Search for the cell housing the specified text and yield its (x, y) center coordinate. 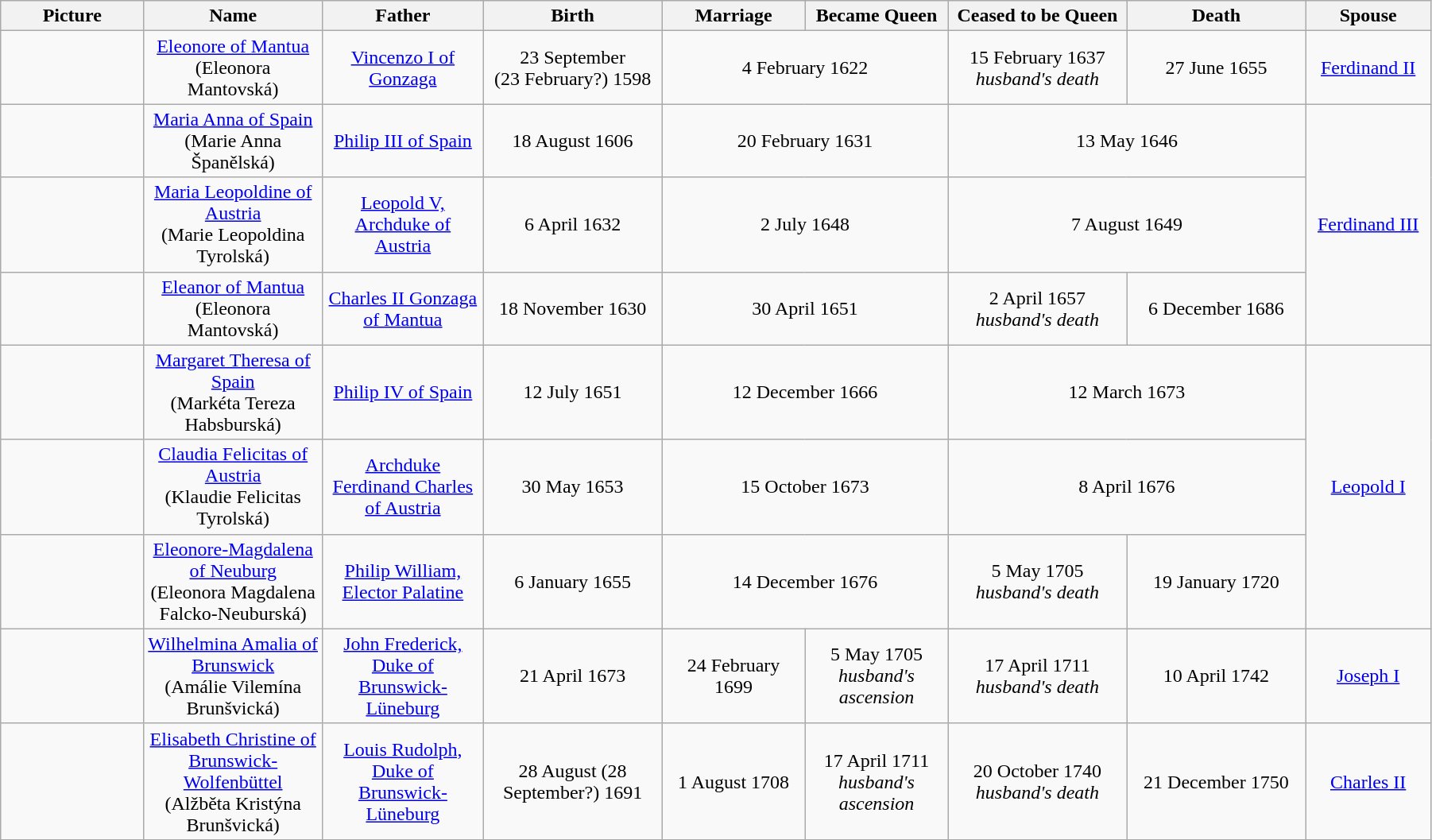
Name (234, 16)
12 July 1651 (572, 393)
Death (1216, 16)
Father (403, 16)
23 September (23 February?) 1598 (572, 68)
2 April 1657 husband's death (1038, 308)
Philip IV of Spain (403, 393)
30 May 1653 (572, 486)
Charles II (1368, 781)
Maria Anna of Spain(Marie Anna Španělská) (234, 141)
Louis Rudolph, Duke of Brunswick-Lüneburg (403, 781)
Spouse (1368, 16)
6 April 1632 (572, 224)
Birth (572, 16)
18 August 1606 (572, 141)
Maria Leopoldine of Austria(Marie Leopoldina Tyrolská) (234, 224)
15 February 1637husband's death (1038, 68)
Picture (72, 16)
17 April 1711husband's ascension (877, 781)
15 October 1673 (805, 486)
13 May 1646 (1127, 141)
28 August (28 September?) 1691 (572, 781)
17 April 1711husband's death (1038, 675)
Ferdinand III (1368, 224)
6 December 1686 (1216, 308)
21 December 1750 (1216, 781)
Charles II Gonzaga of Mantua (403, 308)
Ceased to be Queen (1038, 16)
Elisabeth Christine of Brunswick-Wolfenbüttel(Alžběta Kristýna Brunšvická) (234, 781)
12 December 1666 (805, 393)
21 April 1673 (572, 675)
Margaret Theresa of Spain(Markéta Tereza Habsburská) (234, 393)
20 October 1740husband's death (1038, 781)
10 April 1742 (1216, 675)
12 March 1673 (1127, 393)
1 August 1708 (733, 781)
24 February 1699 (733, 675)
Leopold I (1368, 486)
19 January 1720 (1216, 582)
30 April 1651 (805, 308)
Became Queen (877, 16)
Wilhelmina Amalia of Brunswick (Amálie Vilemína Brunšvická) (234, 675)
Vincenzo I of Gonzaga (403, 68)
Joseph I (1368, 675)
5 May 1705husband's death (1038, 582)
7 August 1649 (1127, 224)
8 April 1676 (1127, 486)
2 July 1648 (805, 224)
6 January 1655 (572, 582)
Philip William, Elector Palatine (403, 582)
Claudia Felicitas of Austria(Klaudie Felicitas Tyrolská) (234, 486)
14 December 1676 (805, 582)
Philip III of Spain (403, 141)
Eleonore of Mantua(Eleonora Mantovská) (234, 68)
Marriage (733, 16)
Eleonore-Magdalena of Neuburg(Eleonora Magdalena Falcko-Neuburská) (234, 582)
20 February 1631 (805, 141)
27 June 1655 (1216, 68)
John Frederick, Duke of Brunswick-Lüneburg (403, 675)
Archduke Ferdinand Charles of Austria (403, 486)
18 November 1630 (572, 308)
Leopold V, Archduke of Austria (403, 224)
Ferdinand II (1368, 68)
Eleanor of Mantua(Eleonora Mantovská) (234, 308)
4 February 1622 (805, 68)
5 May 1705husband's ascension (877, 675)
